Locate the cell with the specified text and output its [x, y] center coordinate. 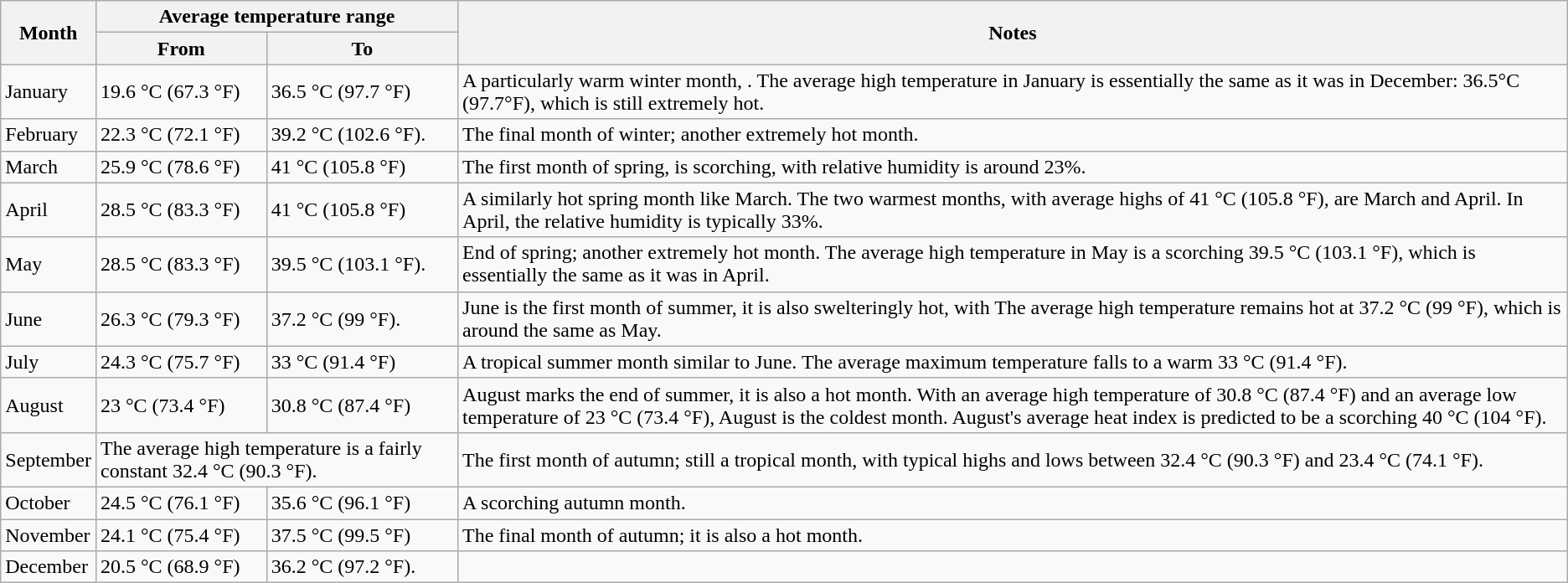
37.2 °C (99 °F). [362, 318]
Average temperature range [276, 17]
The first month of spring, is scorching, with relative humidity is around 23%. [1014, 167]
May [49, 265]
33 °C (91.4 °F) [362, 362]
January [49, 92]
19.6 °C (67.3 °F) [181, 92]
24.1 °C (75.4 °F) [181, 535]
A scorching autumn month. [1014, 503]
April [49, 209]
39.2 °C (102.6 °F). [362, 135]
36.2 °C (97.2 °F). [362, 567]
37.5 °C (99.5 °F) [362, 535]
October [49, 503]
The first month of autumn; still a tropical month, with typical highs and lows between 32.4 °C (90.3 °F) and 23.4 °C (74.1 °F). [1014, 459]
The final month of winter; another extremely hot month. [1014, 135]
August [49, 405]
35.6 °C (96.1 °F) [362, 503]
The final month of autumn; it is also a hot month. [1014, 535]
26.3 °C (79.3 °F) [181, 318]
July [49, 362]
25.9 °C (78.6 °F) [181, 167]
23 °C (73.4 °F) [181, 405]
24.3 °C (75.7 °F) [181, 362]
November [49, 535]
22.3 °C (72.1 °F) [181, 135]
From [181, 49]
Month [49, 33]
36.5 °C (97.7 °F) [362, 92]
A tropical summer month similar to June. The average maximum temperature falls to a warm 33 °C (91.4 °F). [1014, 362]
30.8 °C (87.4 °F) [362, 405]
39.5 °C (103.1 °F). [362, 265]
February [49, 135]
June [49, 318]
20.5 °C (68.9 °F) [181, 567]
September [49, 459]
To [362, 49]
March [49, 167]
The average high temperature is a fairly constant 32.4 °C (90.3 °F). [276, 459]
24.5 °C (76.1 °F) [181, 503]
Notes [1014, 33]
December [49, 567]
